From the cell containing the given text, extract its center point as (x, y) coordinate. 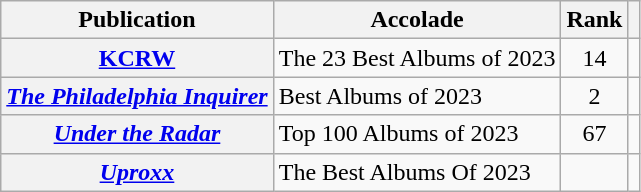
The Philadelphia Inquirer (137, 96)
Publication (137, 20)
67 (594, 134)
2 (594, 96)
Accolade (417, 20)
The 23 Best Albums of 2023 (417, 58)
Under the Radar (137, 134)
Top 100 Albums of 2023 (417, 134)
14 (594, 58)
Rank (594, 20)
The Best Albums Of 2023 (417, 172)
KCRW (137, 58)
Uproxx (137, 172)
Best Albums of 2023 (417, 96)
